Pinpoint the cell where the given text exists, returning its [X, Y] midpoint coordinate. 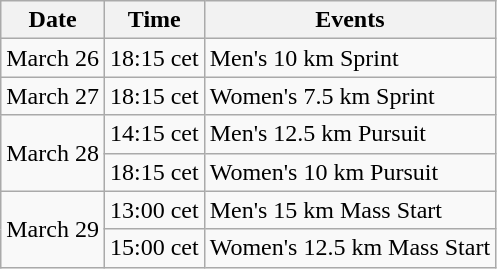
Men's 15 km Mass Start [350, 210]
March 26 [53, 58]
Women's 10 km Pursuit [350, 172]
March 29 [53, 229]
March 27 [53, 96]
14:15 cet [154, 134]
Women's 7.5 km Sprint [350, 96]
Date [53, 20]
Women's 12.5 km Mass Start [350, 248]
15:00 cet [154, 248]
March 28 [53, 153]
Events [350, 20]
Men's 10 km Sprint [350, 58]
Men's 12.5 km Pursuit [350, 134]
13:00 cet [154, 210]
Time [154, 20]
